Capture the cell that displays the provided text and extract its [X, Y] central coordinate. 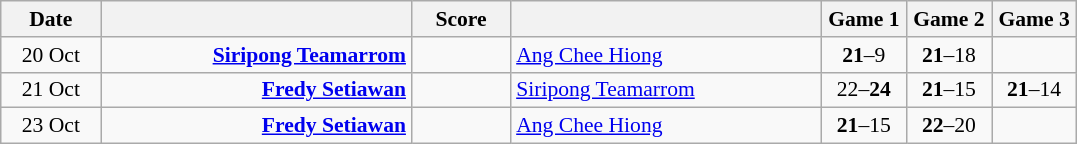
Game 1 [864, 19]
Game 2 [948, 19]
21–9 [864, 55]
20 Oct [51, 55]
23 Oct [51, 126]
21–14 [1034, 90]
21 Oct [51, 90]
Score [461, 19]
Game 3 [1034, 19]
21–18 [948, 55]
22–20 [948, 126]
22–24 [864, 90]
Date [51, 19]
